Provide the (X, Y) coordinate of the cell's center where the given text is located.  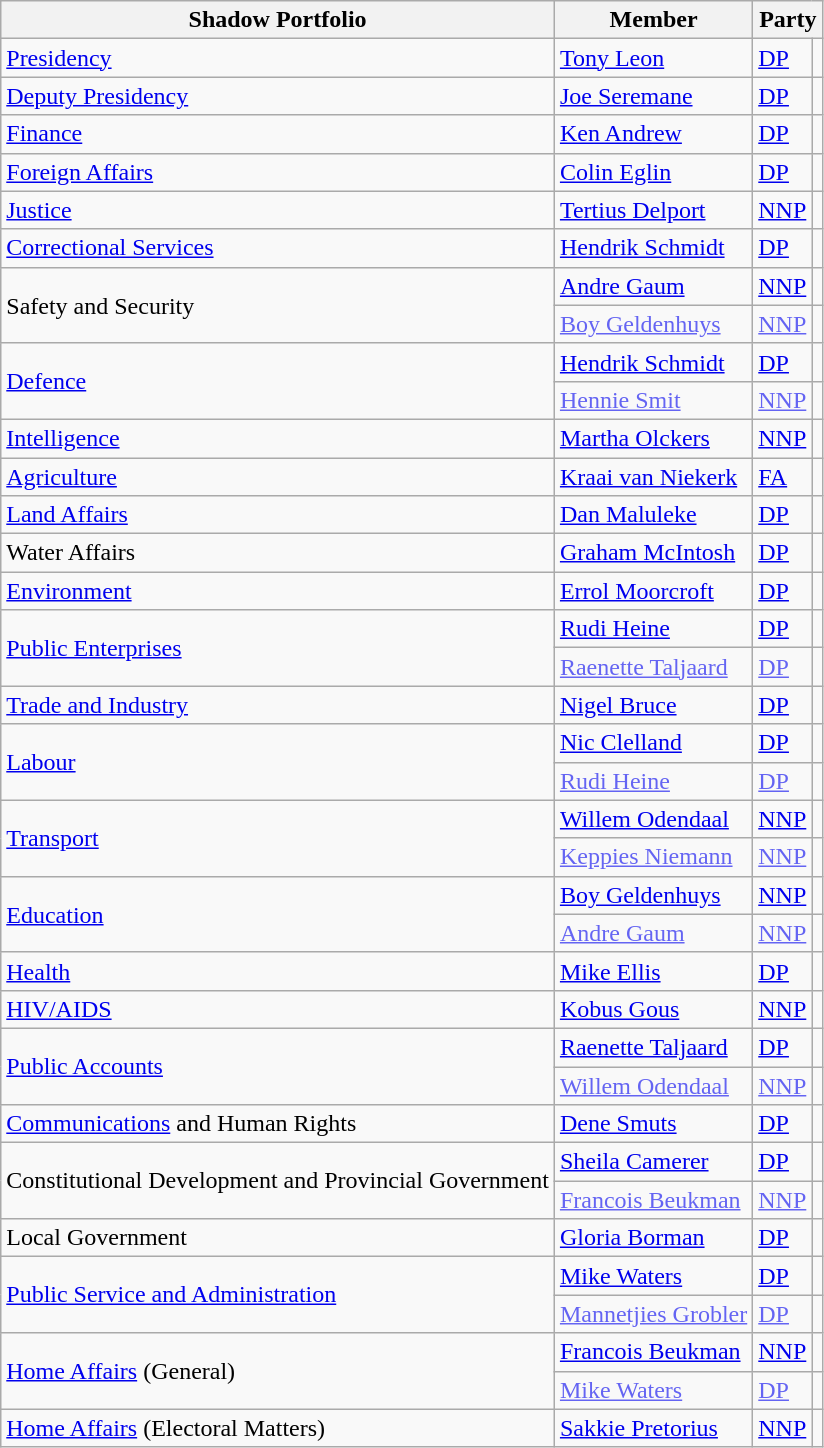
Graham McIntosh (653, 553)
HIV/AIDS (278, 1009)
Kraai van Niekerk (653, 477)
Public Service and Administration (278, 1295)
Presidency (278, 58)
Water Affairs (278, 553)
Member (653, 20)
Gloria Borman (653, 1238)
Trade and Industry (278, 705)
Home Affairs (General) (278, 1371)
Nigel Bruce (653, 705)
Education (278, 914)
Correctional Services (278, 248)
Public Enterprises (278, 648)
Deputy Presidency (278, 96)
Hennie Smit (653, 400)
FA (782, 477)
Sakkie Pretorius (653, 1428)
Errol Moorcroft (653, 591)
Sheila Camerer (653, 1162)
Constitutional Development and Provincial Government (278, 1181)
Local Government (278, 1238)
Transport (278, 838)
Joe Seremane (653, 96)
Colin Eglin (653, 172)
Environment (278, 591)
Health (278, 971)
Keppies Niemann (653, 857)
Safety and Security (278, 305)
Tertius Delport (653, 210)
Martha Olckers (653, 438)
Home Affairs (Electoral Matters) (278, 1428)
Agriculture (278, 477)
Shadow Portfolio (278, 20)
Justice (278, 210)
Mike Ellis (653, 971)
Dene Smuts (653, 1124)
Public Accounts (278, 1066)
Ken Andrew (653, 134)
Tony Leon (653, 58)
Mannetjies Grobler (653, 1314)
Foreign Affairs (278, 172)
Intelligence (278, 438)
Land Affairs (278, 515)
Kobus Gous (653, 1009)
Party (788, 20)
Dan Maluleke (653, 515)
Communications and Human Rights (278, 1124)
Finance (278, 134)
Nic Clelland (653, 743)
Labour (278, 762)
Defence (278, 381)
